Pinpoint the cell where the given text exists, returning its (X, Y) midpoint coordinate. 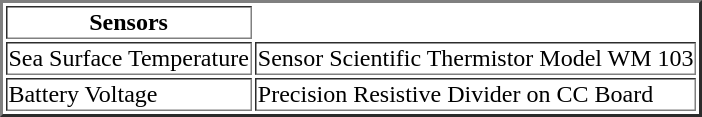
Sensors (128, 22)
Sea Surface Temperature (128, 58)
Precision Resistive Divider on CC Board (476, 94)
Sensor Scientific Thermistor Model WM 103 (476, 58)
Battery Voltage (128, 94)
